Return [x, y] of the center of cell containing provided text 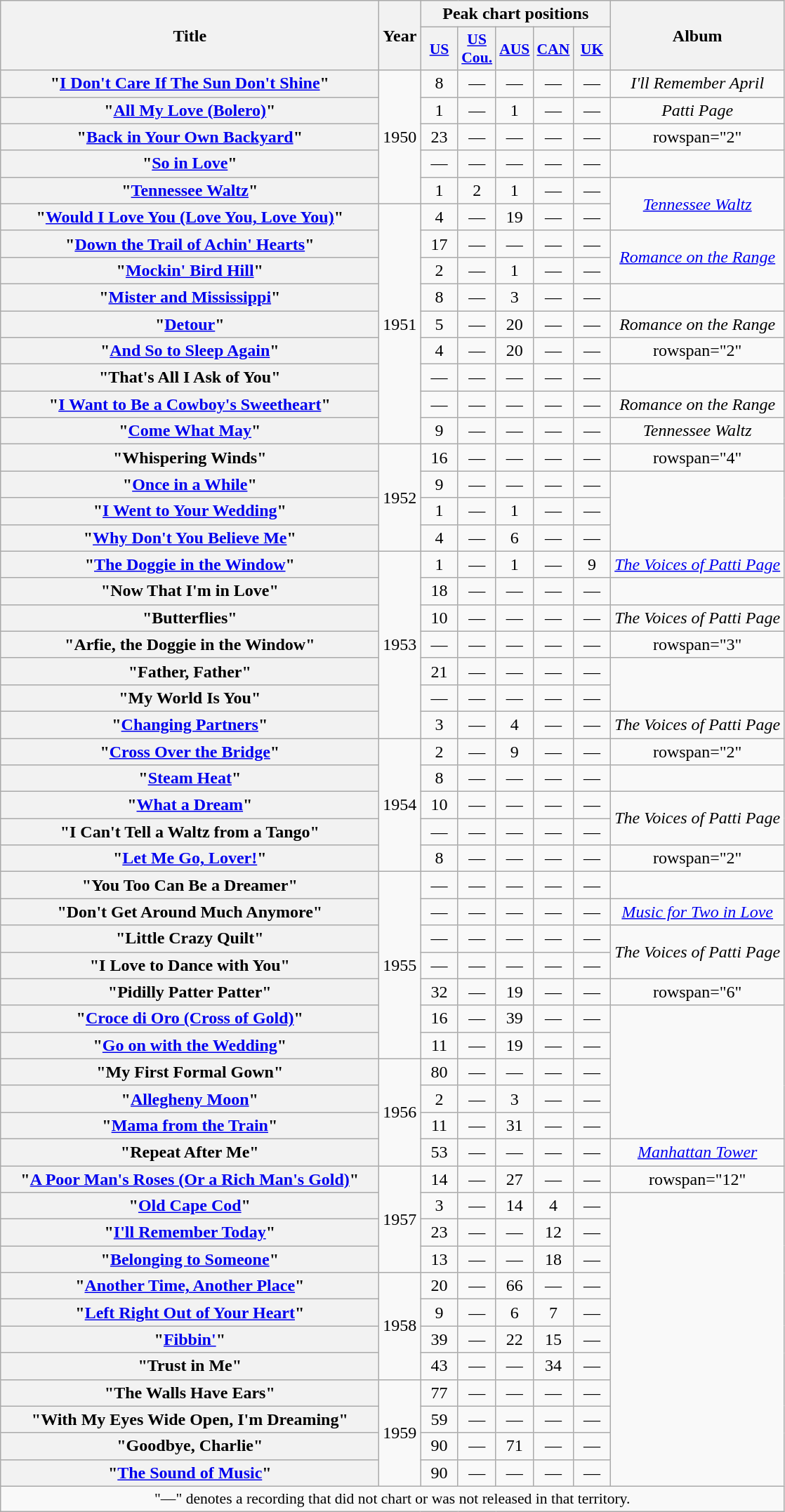
1950 [400, 137]
"Little Crazy Quilt" [190, 939]
"Don't Get Around Much Anymore" [190, 912]
"Let Me Go, Lover!" [190, 858]
13 [440, 1259]
"Trust in Me" [190, 1366]
43 [440, 1366]
"The Sound of Music" [190, 1473]
Album [698, 35]
66 [514, 1286]
"Changing Partners" [190, 724]
1955 [400, 965]
"Now That I'm in Love" [190, 591]
"—" denotes a recording that did not chart or was not released in that territory. [392, 1499]
rowspan="3" [698, 644]
"That's All I Ask of You" [190, 378]
22 [514, 1339]
1959 [400, 1433]
Year [400, 35]
I'll Remember April [698, 84]
1954 [400, 805]
"I Can't Tell a Waltz from a Tango" [190, 832]
"Down the Trail of Achin' Hearts" [190, 244]
7 [553, 1313]
Manhattan Tower [698, 1152]
Patti Page [698, 110]
"With My Eyes Wide Open, I'm Dreaming" [190, 1419]
15 [553, 1339]
rowspan="6" [698, 992]
"Back in Your Own Backyard" [190, 137]
"Mister and Mississippi" [190, 297]
"Father, Father" [190, 671]
"Once in a While" [190, 484]
"Mockin' Bird Hill" [190, 270]
17 [440, 244]
21 [440, 671]
"Mama from the Train" [190, 1125]
"Tennessee Waltz" [190, 190]
"Whispering Winds" [190, 458]
Music for Two in Love [698, 912]
CAN [553, 49]
"Arfie, the Doggie in the Window" [190, 644]
"Why Don't You Believe Me" [190, 538]
1956 [400, 1112]
1951 [400, 324]
"Cross Over the Bridge" [190, 752]
80 [440, 1072]
59 [440, 1419]
"Croce di Oro (Cross of Gold)" [190, 1019]
"The Doggie in the Window" [190, 564]
"I Want to Be a Cowboy's Sweetheart" [190, 404]
Title [190, 35]
"Butterflies" [190, 618]
"Old Cape Cod" [190, 1206]
"I Went to Your Wedding" [190, 511]
"The Walls Have Ears" [190, 1393]
"I'll Remember Today" [190, 1233]
"Come What May" [190, 431]
"Belonging to Someone" [190, 1259]
34 [553, 1366]
1953 [400, 644]
12 [553, 1233]
"What a Dream" [190, 805]
1957 [400, 1219]
"So in Love" [190, 164]
"Fibbin'" [190, 1339]
5 [440, 324]
31 [514, 1125]
"Would I Love You (Love You, Love You)" [190, 217]
"Repeat After Me" [190, 1152]
"You Too Can Be a Dreamer" [190, 885]
UK [591, 49]
"Another Time, Another Place" [190, 1286]
rowspan="12" [698, 1179]
"Go on with the Wedding" [190, 1045]
"My World Is You" [190, 698]
71 [514, 1446]
77 [440, 1393]
rowspan="4" [698, 458]
1952 [400, 498]
"My First Formal Gown" [190, 1072]
AUS [514, 49]
"Detour" [190, 324]
"Goodbye, Charlie" [190, 1446]
"All My Love (Bolero)" [190, 110]
"A Poor Man's Roses (Or a Rich Man's Gold)" [190, 1179]
Peak chart positions [515, 14]
53 [440, 1152]
"I Love to Dance with You" [190, 965]
"Pidilly Patter Patter" [190, 992]
"And So to Sleep Again" [190, 351]
"I Don't Care If The Sun Don't Shine" [190, 84]
"Left Right Out of Your Heart" [190, 1313]
USCou. [477, 49]
32 [440, 992]
"Allegheny Moon" [190, 1099]
1958 [400, 1326]
27 [514, 1179]
US [440, 49]
"Steam Heat" [190, 778]
